Determine the [X, Y] coordinate at the center of the cell enclosing the given text.  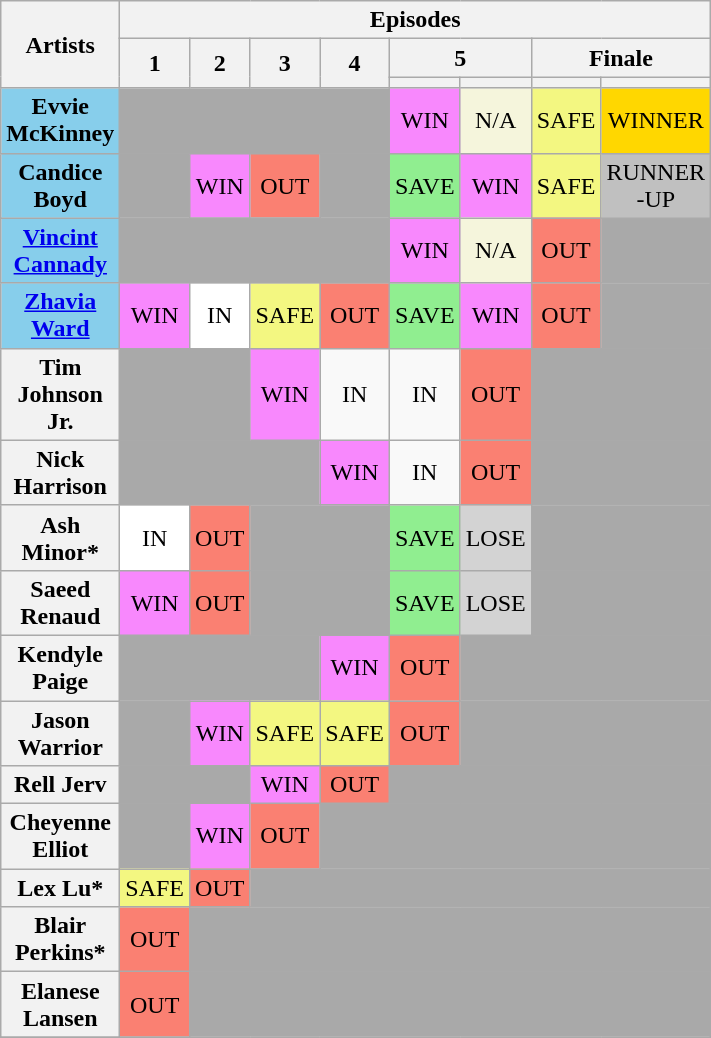
Kendyle Paige [60, 668]
Evvie McKinney [60, 120]
Lex Lu* [60, 888]
Zhavia Ward [60, 316]
Artists [60, 44]
Ash Minor* [60, 538]
5 [460, 58]
Episodes [416, 20]
1 [155, 64]
Candice Boyd [60, 186]
Rell Jerv [60, 785]
WINNER [656, 120]
Jason Warrior [60, 732]
2 [220, 64]
4 [355, 64]
Nick Harrison [60, 472]
Elanese Lansen [60, 1004]
Blair Perkins* [60, 940]
Vincint Cannady [60, 250]
Saeed Renaud [60, 602]
3 [285, 64]
Finale [620, 58]
Cheyenne Elliot [60, 836]
Tim Johnson Jr. [60, 394]
RUNNER -UP [656, 186]
